Determine the [X, Y] coordinate at the center of the cell enclosing the given text.  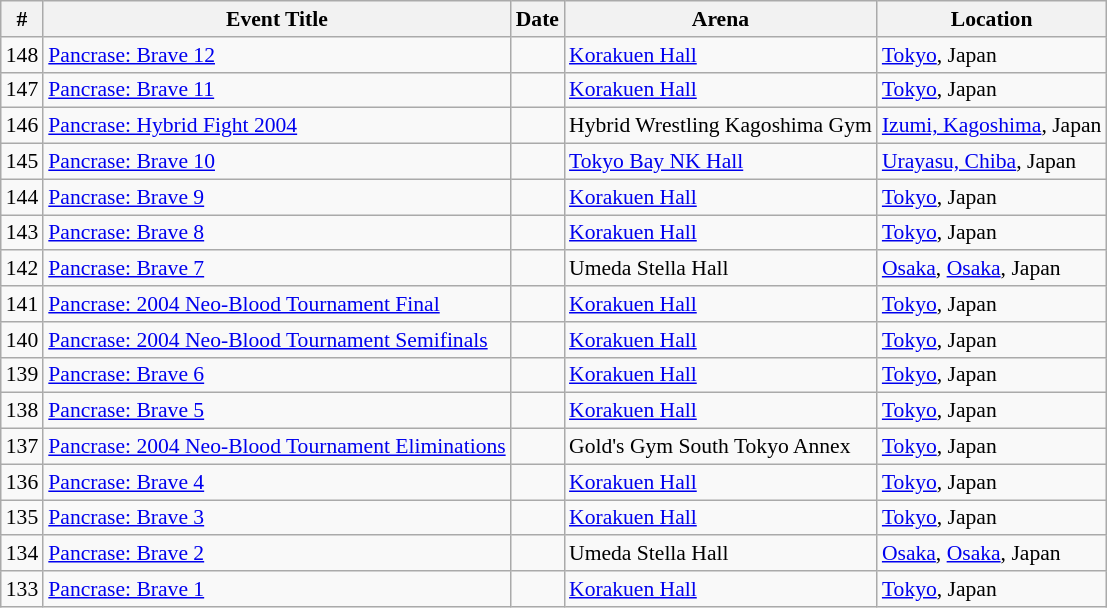
Pancrase: Brave 6 [276, 375]
# [22, 19]
Pancrase: Brave 11 [276, 90]
148 [22, 55]
Pancrase: Brave 8 [276, 233]
Pancrase: Brave 2 [276, 554]
Pancrase: 2004 Neo-Blood Tournament Final [276, 304]
Tokyo Bay NK Hall [720, 162]
141 [22, 304]
Pancrase: Brave 7 [276, 269]
Gold's Gym South Tokyo Annex [720, 447]
Pancrase: Brave 10 [276, 162]
137 [22, 447]
Pancrase: Brave 12 [276, 55]
144 [22, 197]
133 [22, 589]
147 [22, 90]
Pancrase: 2004 Neo-Blood Tournament Semifinals [276, 340]
Pancrase: Hybrid Fight 2004 [276, 126]
Location [992, 19]
Pancrase: Brave 4 [276, 482]
Izumi, Kagoshima, Japan [992, 126]
143 [22, 233]
Hybrid Wrestling Kagoshima Gym [720, 126]
Pancrase: Brave 9 [276, 197]
140 [22, 340]
Event Title [276, 19]
Pancrase: 2004 Neo-Blood Tournament Eliminations [276, 447]
142 [22, 269]
139 [22, 375]
145 [22, 162]
Pancrase: Brave 5 [276, 411]
Pancrase: Brave 1 [276, 589]
Urayasu, Chiba, Japan [992, 162]
138 [22, 411]
146 [22, 126]
Date [538, 19]
134 [22, 554]
135 [22, 518]
Arena [720, 19]
Pancrase: Brave 3 [276, 518]
136 [22, 482]
